Find where the given text appears and provide that cell's center as (x, y) coordinate. 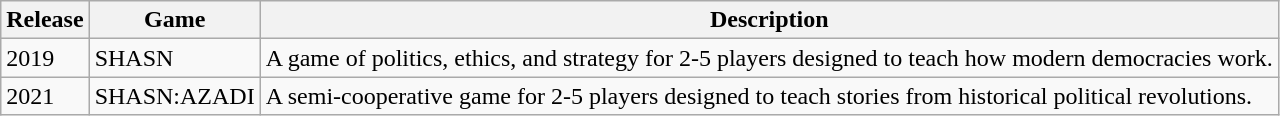
Game (174, 20)
Release (45, 20)
A semi-cooperative game for 2-5 players designed to teach stories from historical political revolutions. (769, 96)
Description (769, 20)
2021 (45, 96)
2019 (45, 58)
A game of politics, ethics, and strategy for 2-5 players designed to teach how modern democracies work. (769, 58)
SHASN:AZADI (174, 96)
SHASN (174, 58)
